Find where the given text appears and provide that cell's center as (x, y) coordinate. 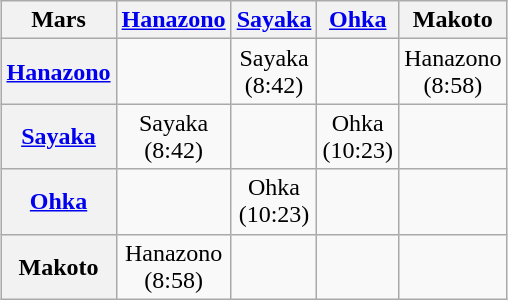
Mars (58, 20)
